Search for the cell housing the specified text and yield its [x, y] center coordinate. 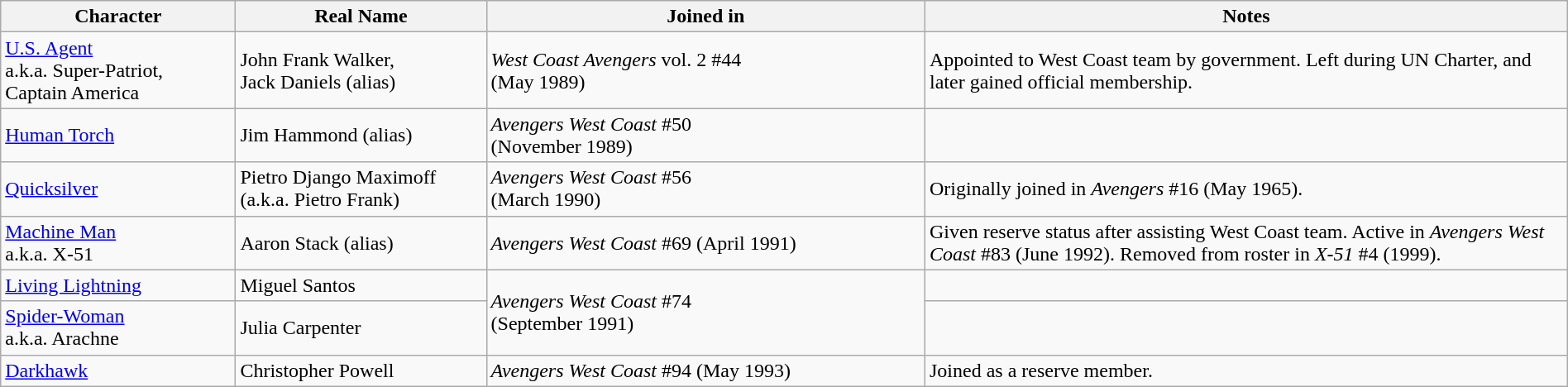
Notes [1245, 17]
Christopher Powell [361, 370]
Appointed to West Coast team by government. Left during UN Charter, and later gained official membership. [1245, 70]
Machine Mana.k.a. X-51 [118, 243]
Darkhawk [118, 370]
Quicksilver [118, 189]
Avengers West Coast #94 (May 1993) [705, 370]
Originally joined in Avengers #16 (May 1965). [1245, 189]
West Coast Avengers vol. 2 #44 (May 1989) [705, 70]
Character [118, 17]
Pietro Django Maximoff(a.k.a. Pietro Frank) [361, 189]
Jim Hammond (alias) [361, 136]
Julia Carpenter [361, 327]
U.S. Agenta.k.a. Super-Patriot, Captain America [118, 70]
John Frank Walker, Jack Daniels (alias) [361, 70]
Real Name [361, 17]
Aaron Stack (alias) [361, 243]
Miguel Santos [361, 285]
Joined in [705, 17]
Avengers West Coast #50 (November 1989) [705, 136]
Joined as a reserve member. [1245, 370]
Spider-Womana.k.a. Arachne [118, 327]
Avengers West Coast #74 (September 1991) [705, 313]
Living Lightning [118, 285]
Given reserve status after assisting West Coast team. Active in Avengers West Coast #83 (June 1992). Removed from roster in X-51 #4 (1999). [1245, 243]
Avengers West Coast #69 (April 1991) [705, 243]
Avengers West Coast #56 (March 1990) [705, 189]
Human Torch [118, 136]
